Scan for the cell matching the given text and deliver its (X, Y) coordinate at center. 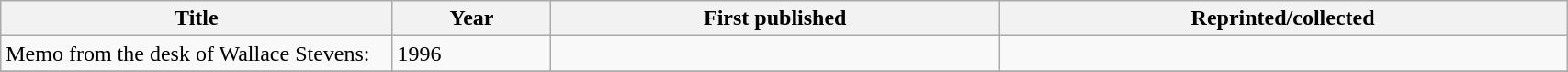
First published (775, 18)
Memo from the desk of Wallace Stevens: (197, 54)
1996 (472, 54)
Year (472, 18)
Title (197, 18)
Reprinted/collected (1283, 18)
